Detect which cell encompasses the target text, then output its (X, Y) center coordinate. 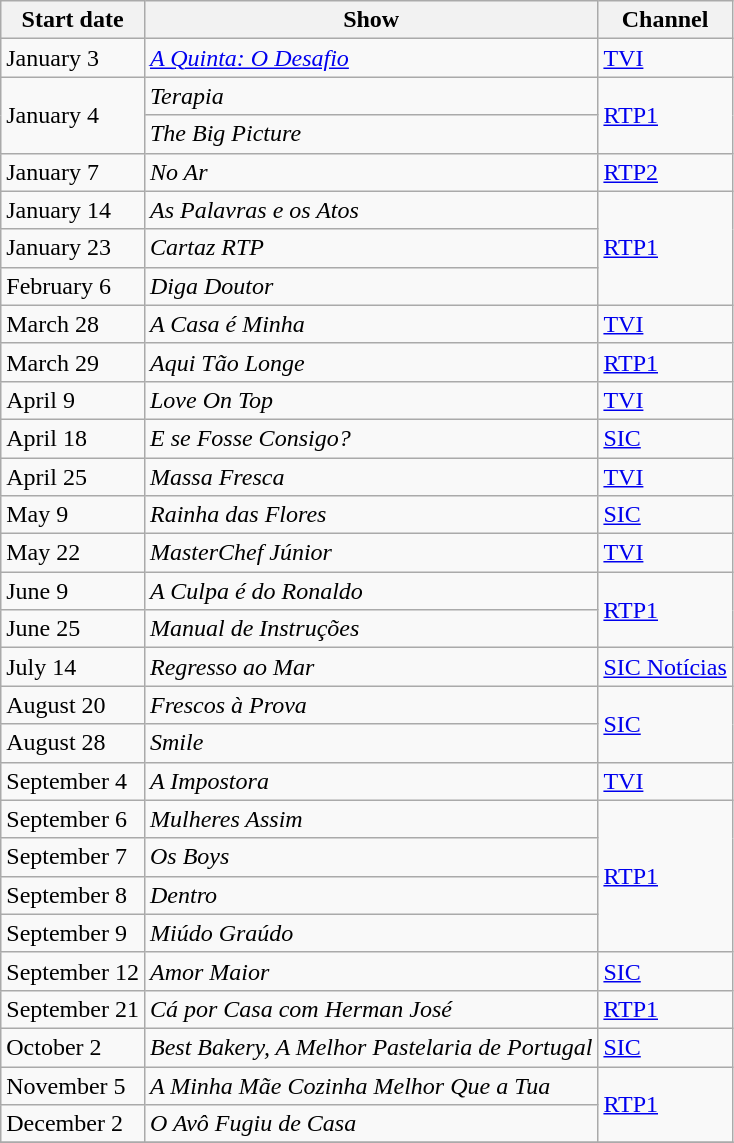
February 6 (73, 286)
A Casa é Minha (370, 324)
RTP2 (665, 172)
April 25 (73, 477)
November 5 (73, 1085)
A Minha Mãe Cozinha Melhor Que a Tua (370, 1085)
January 7 (73, 172)
August 28 (73, 743)
March 29 (73, 362)
May 9 (73, 515)
January 14 (73, 210)
March 28 (73, 324)
June 9 (73, 591)
No Ar (370, 172)
Aqui Tão Longe (370, 362)
Show (370, 20)
A Culpa é do Ronaldo (370, 591)
As Palavras e os Atos (370, 210)
September 7 (73, 857)
Os Boys (370, 857)
The Big Picture (370, 134)
A Impostora (370, 781)
October 2 (73, 1047)
April 9 (73, 400)
Massa Fresca (370, 477)
Miúdo Graúdo (370, 933)
April 18 (73, 438)
September 6 (73, 819)
September 21 (73, 1009)
September 4 (73, 781)
December 2 (73, 1124)
June 25 (73, 629)
August 20 (73, 705)
January 3 (73, 58)
O Avô Fugiu de Casa (370, 1124)
SIC Notícias (665, 667)
Terapia (370, 96)
MasterChef Júnior (370, 553)
September 8 (73, 895)
Start date (73, 20)
E se Fosse Consigo? (370, 438)
Best Bakery, A Melhor Pastelaria de Portugal (370, 1047)
Diga Doutor (370, 286)
Cá por Casa com Herman José (370, 1009)
Channel (665, 20)
September 12 (73, 971)
Manual de Instruções (370, 629)
Rainha das Flores (370, 515)
January 4 (73, 115)
May 22 (73, 553)
Regresso ao Mar (370, 667)
July 14 (73, 667)
September 9 (73, 933)
Mulheres Assim (370, 819)
Love On Top (370, 400)
A Quinta: O Desafio (370, 58)
Smile (370, 743)
Frescos à Prova (370, 705)
Cartaz RTP (370, 248)
January 23 (73, 248)
Dentro (370, 895)
Amor Maior (370, 971)
